Capture the cell that displays the provided text and extract its [X, Y] central coordinate. 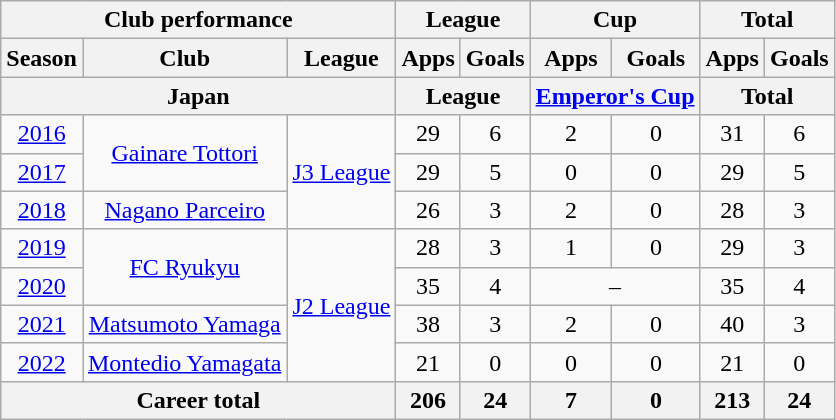
Career total [198, 400]
– [615, 286]
2016 [42, 134]
2017 [42, 172]
Montedio Yamagata [184, 362]
206 [428, 400]
1 [571, 248]
Cup [615, 20]
Emperor's Cup [615, 96]
Club performance [198, 20]
2018 [42, 210]
2022 [42, 362]
Nagano Parceiro [184, 210]
31 [732, 134]
26 [428, 210]
213 [732, 400]
J3 League [342, 172]
Gainare Tottori [184, 153]
Season [42, 58]
38 [428, 324]
J2 League [342, 305]
FC Ryukyu [184, 267]
Matsumoto Yamaga [184, 324]
2019 [42, 248]
7 [571, 400]
Club [184, 58]
2020 [42, 286]
Japan [198, 96]
2021 [42, 324]
40 [732, 324]
